From the cell containing the given text, extract its center point as [x, y] coordinate. 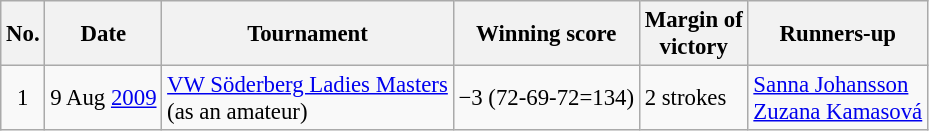
2 strokes [694, 98]
Date [104, 34]
9 Aug 2009 [104, 98]
Margin ofvictory [694, 34]
Tournament [308, 34]
No. [23, 34]
Runners-up [838, 34]
Sanna Johansson Zuzana Kamasová [838, 98]
Winning score [546, 34]
VW Söderberg Ladies Masters (as an amateur) [308, 98]
−3 (72-69-72=134) [546, 98]
1 [23, 98]
